Pinpoint the cell where the given text exists, returning its (x, y) midpoint coordinate. 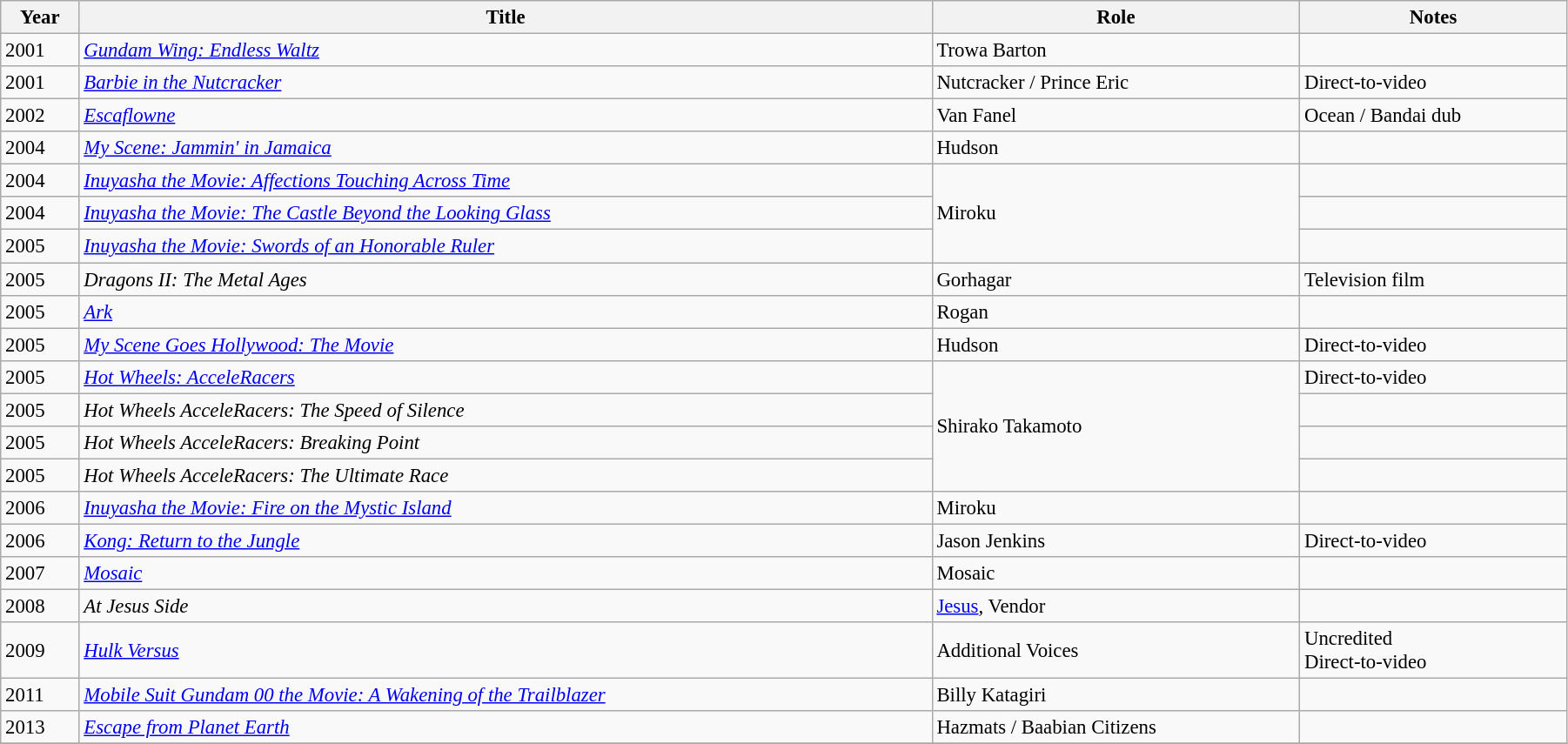
Additional Voices (1116, 651)
Notes (1434, 17)
Title (506, 17)
Year (40, 17)
My Scene: Jammin' in Jamaica (506, 148)
Gundam Wing: Endless Waltz (506, 50)
My Scene Goes Hollywood: The Movie (506, 345)
2007 (40, 573)
2002 (40, 116)
Hazmats / Baabian Citizens (1116, 727)
Inuyasha the Movie: Fire on the Mystic Island (506, 508)
Hot Wheels AcceleRacers: The Speed of Silence (506, 410)
Hulk Versus (506, 651)
Gorhagar (1116, 279)
Hot Wheels AcceleRacers: The Ultimate Race (506, 475)
Hot Wheels: AcceleRacers (506, 377)
2013 (40, 727)
2011 (40, 695)
2008 (40, 607)
Nutcracker / Prince Eric (1116, 83)
Inuyasha the Movie: Swords of an Honorable Ruler (506, 246)
Kong: Return to the Jungle (506, 540)
Rogan (1116, 312)
Escaflowne (506, 116)
Barbie in the Nutcracker (506, 83)
Escape from Planet Earth (506, 727)
2009 (40, 651)
Mobile Suit Gundam 00 the Movie: A Wakening of the Trailblazer (506, 695)
UncreditedDirect-to-video (1434, 651)
Hot Wheels AcceleRacers: Breaking Point (506, 443)
Role (1116, 17)
Billy Katagiri (1116, 695)
Ark (506, 312)
Van Fanel (1116, 116)
Television film (1434, 279)
Trowa Barton (1116, 50)
Inuyasha the Movie: Affections Touching Across Time (506, 181)
Ocean / Bandai dub (1434, 116)
Jesus, Vendor (1116, 607)
Jason Jenkins (1116, 540)
Shirako Takamoto (1116, 426)
At Jesus Side (506, 607)
Inuyasha the Movie: The Castle Beyond the Looking Glass (506, 213)
Dragons II: The Metal Ages (506, 279)
